Capture the cell that displays the provided text and extract its [x, y] central coordinate. 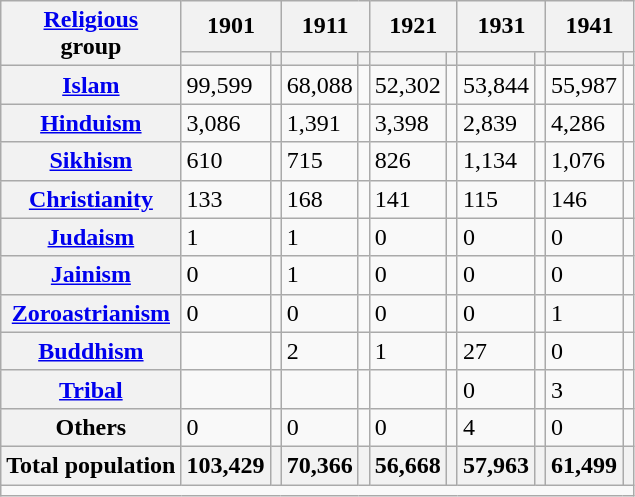
1,134 [496, 161]
Jainism [91, 275]
55,987 [584, 85]
3,398 [408, 123]
68,088 [320, 85]
3 [584, 389]
61,499 [584, 465]
168 [320, 199]
1901 [231, 26]
Tribal [91, 389]
Buddhism [91, 351]
Hinduism [91, 123]
610 [226, 161]
3,086 [226, 123]
2,839 [496, 123]
1931 [501, 26]
1,076 [584, 161]
53,844 [496, 85]
826 [408, 161]
Total population [91, 465]
52,302 [408, 85]
Others [91, 427]
56,668 [408, 465]
4 [496, 427]
99,599 [226, 85]
Christianity [91, 199]
2 [320, 351]
Islam [91, 85]
115 [496, 199]
Sikhism [91, 161]
4,286 [584, 123]
1911 [325, 26]
Zoroastrianism [91, 313]
27 [496, 351]
1921 [413, 26]
133 [226, 199]
146 [584, 199]
70,366 [320, 465]
Judaism [91, 237]
Religiousgroup [91, 34]
57,963 [496, 465]
103,429 [226, 465]
1941 [590, 26]
141 [408, 199]
715 [320, 161]
1,391 [320, 123]
